Capture the cell that displays the provided text and extract its [x, y] central coordinate. 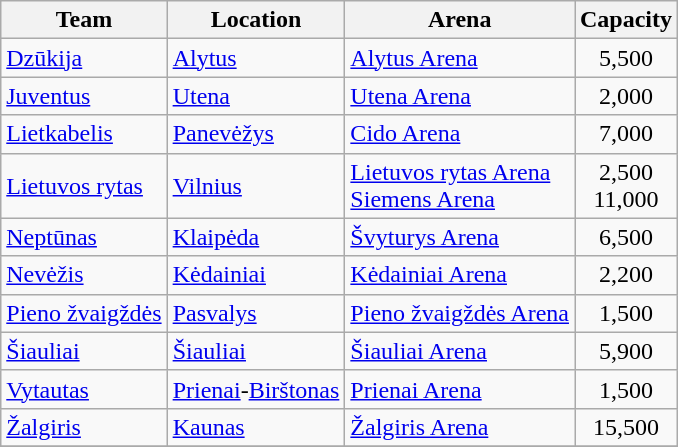
Alytus Arena [460, 58]
Location [256, 20]
Pieno žvaigždės [84, 313]
Capacity [626, 20]
6,500 [626, 237]
Vytautas [84, 389]
Žalgiris Arena [460, 427]
Utena Arena [460, 96]
Klaipėda [256, 237]
Neptūnas [84, 237]
5,500 [626, 58]
Kėdainiai [256, 275]
Team [84, 20]
2,50011,000 [626, 186]
Lietuvos rytas [84, 186]
Dzūkija [84, 58]
Juventus [84, 96]
2,000 [626, 96]
Šiauliai Arena [460, 351]
Prienai Arena [460, 389]
Panevėžys [256, 134]
Pasvalys [256, 313]
Švyturys Arena [460, 237]
Arena [460, 20]
Lietuvos rytas ArenaSiemens Arena [460, 186]
Kėdainiai Arena [460, 275]
5,900 [626, 351]
Kaunas [256, 427]
Lietkabelis [84, 134]
Vilnius [256, 186]
Utena [256, 96]
Alytus [256, 58]
Žalgiris [84, 427]
7,000 [626, 134]
15,500 [626, 427]
Pieno žvaigždės Arena [460, 313]
2,200 [626, 275]
Cido Arena [460, 134]
Prienai-Birštonas [256, 389]
Nevėžis [84, 275]
